Scan for the cell matching the given text and deliver its [X, Y] coordinate at center. 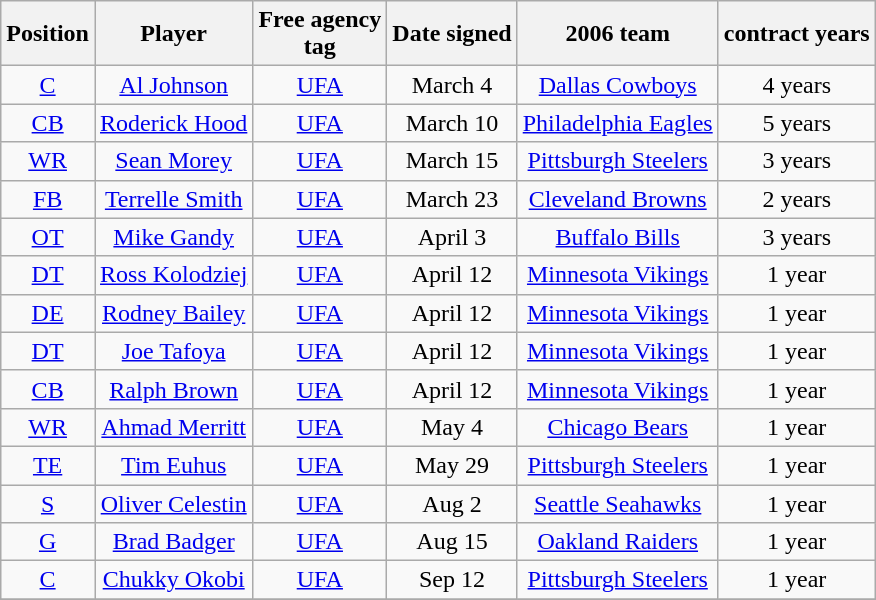
March 4 [452, 85]
Sean Morey [173, 161]
April 3 [452, 237]
May 29 [452, 465]
March 15 [452, 161]
Seattle Seahawks [618, 503]
contract years [796, 34]
G [48, 542]
Roderick Hood [173, 123]
March 23 [452, 199]
Free agencytag [320, 34]
Position [48, 34]
Buffalo Bills [618, 237]
OT [48, 237]
5 years [796, 123]
Ralph Brown [173, 389]
Chukky Okobi [173, 580]
FB [48, 199]
Ahmad Merritt [173, 427]
Oakland Raiders [618, 542]
2006 team [618, 34]
DE [48, 313]
Philadelphia Eagles [618, 123]
Joe Tafoya [173, 351]
March 10 [452, 123]
Ross Kolodziej [173, 275]
Brad Badger [173, 542]
4 years [796, 85]
Mike Gandy [173, 237]
Chicago Bears [618, 427]
TE [48, 465]
Al Johnson [173, 85]
Date signed [452, 34]
Terrelle Smith [173, 199]
Player [173, 34]
Rodney Bailey [173, 313]
Cleveland Browns [618, 199]
Aug 2 [452, 503]
2 years [796, 199]
S [48, 503]
Aug 15 [452, 542]
Oliver Celestin [173, 503]
Sep 12 [452, 580]
May 4 [452, 427]
Tim Euhus [173, 465]
Dallas Cowboys [618, 85]
